Return the (x, y) coordinate for the center point of the cell that contains the specified text.  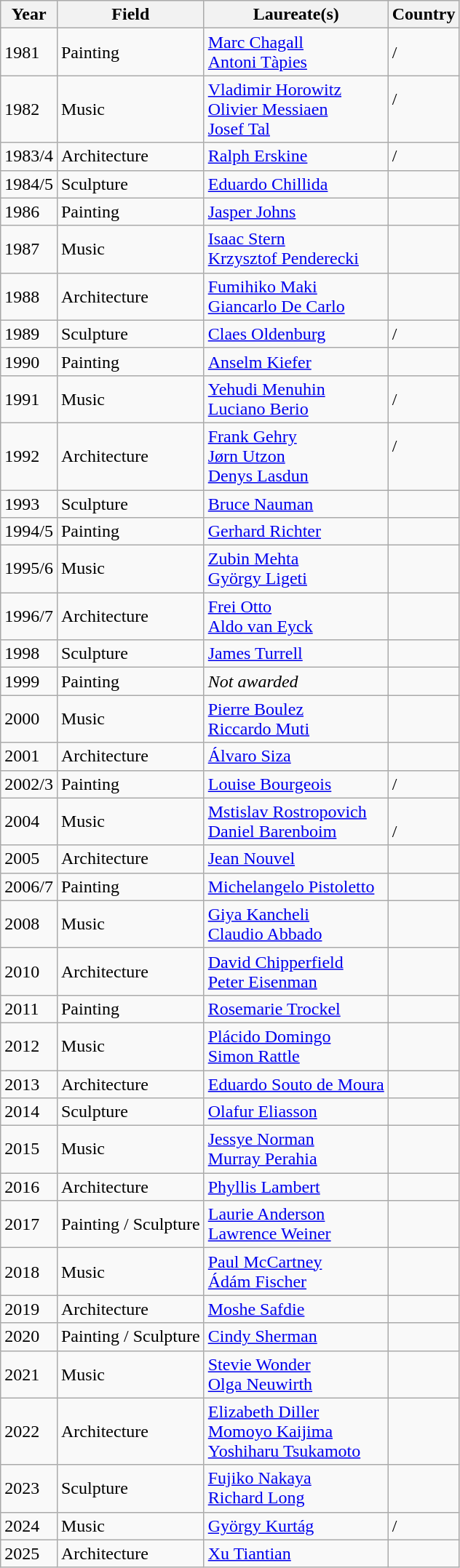
1990 (29, 361)
Eduardo Souto de Moura (296, 1084)
Jasper Johns (296, 212)
Laurie Anderson Lawrence Weiner (296, 1225)
Bruce Nauman (296, 504)
György Kurtág (296, 1526)
Michelangelo Pistoletto (296, 887)
Ralph Erskine (296, 156)
1982 (29, 109)
Paul McCartney Ádám Fischer (296, 1271)
Jean Nouvel (296, 859)
Giya Kancheli Claudio Abbado (296, 924)
2025 (29, 1553)
1998 (29, 654)
2011 (29, 1009)
1994/5 (29, 532)
Laureate(s) (296, 15)
2023 (29, 1488)
Plácido Domingo Simon Rattle (296, 1046)
2010 (29, 972)
Rosemarie Trockel (296, 1009)
Claes Oldenburg (296, 334)
2001 (29, 756)
Olafur Eliasson (296, 1112)
2016 (29, 1187)
Gerhard Richter (296, 532)
Marc Chagall Antoni Tàpies (296, 52)
2021 (29, 1375)
Not awarded (296, 681)
Louise Bourgeois (296, 784)
2004 (29, 822)
Álvaro Siza (296, 756)
Mstislav Rostropovich Daniel Barenboim (296, 822)
Country (424, 15)
Zubin Mehta György Ligeti (296, 569)
Frank Gehry Jørn Utzon Denys Lasdun (296, 456)
David Chipperfield Peter Eisenman (296, 972)
2024 (29, 1526)
1986 (29, 212)
1999 (29, 681)
2014 (29, 1112)
1996/7 (29, 617)
Moshe Safdie (296, 1309)
James Turrell (296, 654)
2006/7 (29, 887)
1987 (29, 249)
Cindy Sherman (296, 1337)
Eduardo Chillida (296, 184)
Pierre Boulez Riccardo Muti (296, 719)
2020 (29, 1337)
2015 (29, 1149)
2002/3 (29, 784)
2005 (29, 859)
Yehudi Menuhin Luciano Berio (296, 399)
1981 (29, 52)
Field (130, 15)
Frei Otto Aldo van Eyck (296, 617)
Fujiko Nakaya Richard Long (296, 1488)
1995/6 (29, 569)
Year (29, 15)
Elizabeth Diller Momoyo Kaijima Yoshiharu Tsukamoto (296, 1431)
Anselm Kiefer (296, 361)
1992 (29, 456)
Fumihiko Maki Giancarlo De Carlo (296, 297)
Phyllis Lambert (296, 1187)
1991 (29, 399)
2018 (29, 1271)
1993 (29, 504)
1988 (29, 297)
2017 (29, 1225)
Stevie Wonder Olga Neuwirth (296, 1375)
2008 (29, 924)
1984/5 (29, 184)
2012 (29, 1046)
2000 (29, 719)
1989 (29, 334)
2019 (29, 1309)
1983/4 (29, 156)
2022 (29, 1431)
2013 (29, 1084)
Vladimir Horowitz Olivier Messiaen Josef Tal (296, 109)
Xu Tiantian (296, 1553)
Jessye Norman Murray Perahia (296, 1149)
Isaac Stern Krzysztof Penderecki (296, 249)
